Return the (X, Y) coordinate for the center point of the cell that contains the specified text.  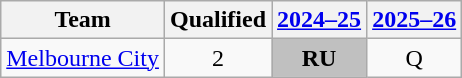
Melbourne City (83, 58)
Q (414, 58)
2025–26 (414, 20)
2024–25 (320, 20)
RU (320, 58)
Qualified (218, 20)
2 (218, 58)
Team (83, 20)
